Determine the (x, y) coordinate at the center of the cell enclosing the given text.  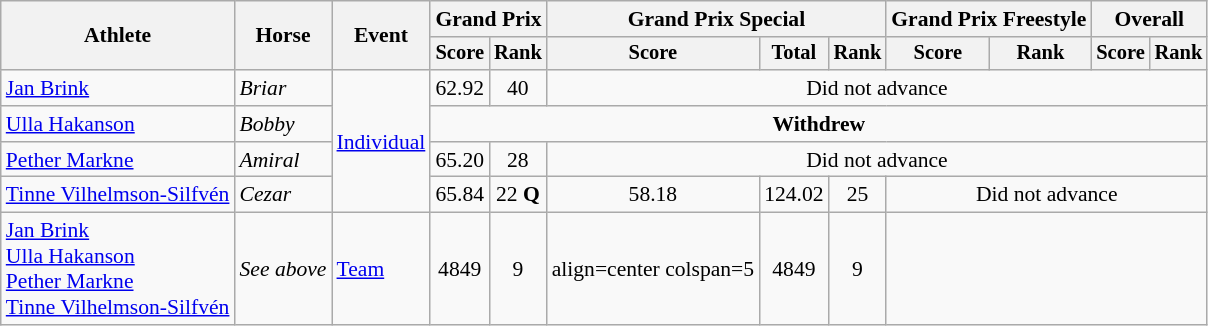
65.84 (460, 195)
28 (518, 160)
Total (794, 54)
Pether Markne (118, 160)
Jan Brink (118, 88)
Grand Prix Freestyle (988, 19)
Bobby (282, 124)
Amiral (282, 160)
65.20 (460, 160)
Overall (1149, 19)
22 Q (518, 195)
Cezar (282, 195)
Team (382, 269)
Individual (382, 141)
25 (858, 195)
40 (518, 88)
Event (382, 36)
Withdrew (818, 124)
62.92 (460, 88)
Grand Prix Special (717, 19)
58.18 (653, 195)
Briar (282, 88)
Tinne Vilhelmson-Silfvén (118, 195)
Ulla Hakanson (118, 124)
align=center colspan=5 (653, 269)
Athlete (118, 36)
Jan Brink Ulla Hakanson Pether Markne Tinne Vilhelmson-Silfvén (118, 269)
Horse (282, 36)
124.02 (794, 195)
Grand Prix (488, 19)
See above (282, 269)
